Locate the cell with the specified text and output its [x, y] center coordinate. 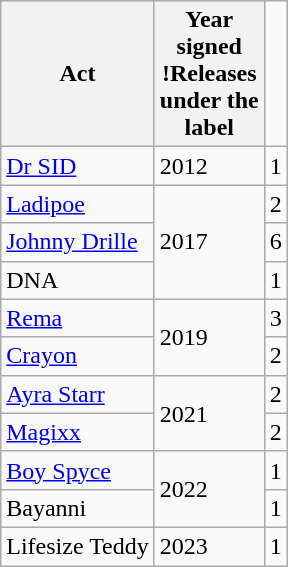
Lifesize Teddy [78, 546]
6 [276, 242]
2022 [209, 489]
Year signed!Releases under the label [209, 74]
2021 [209, 413]
DNA [78, 280]
Dr SID [78, 166]
Act [78, 74]
Ladipoe [78, 204]
Rema [78, 318]
2019 [209, 337]
3 [276, 318]
Bayanni [78, 508]
Magixx [78, 432]
Ayra Starr [78, 394]
2017 [209, 242]
Johnny Drille [78, 242]
2012 [209, 166]
2023 [209, 546]
Crayon [78, 356]
Boy Spyce [78, 470]
